Detect which cell encompasses the target text, then output its [x, y] center coordinate. 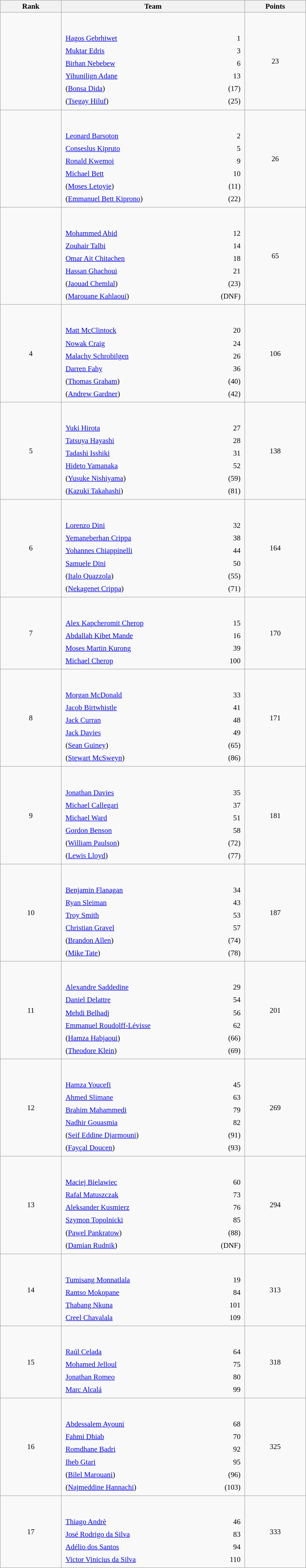
Ahmed Slimane [138, 1097]
Alex Kapcheromit Cherop [139, 623]
27 [225, 428]
Muktar Edris [133, 51]
65 [275, 256]
(Bilel Marouani) [134, 1474]
8 [31, 718]
Michael Cherop [139, 661]
95 [224, 1462]
Maciej Bielawiec 60 Rafal Matuszczak 73 Aleksander Kusmierz 76 Szymon Topolnicki 85 (Pawel Pankratow) (88) (Damian Rudnik) (DNF) [153, 1205]
18 [219, 258]
Thabang Nkuna [137, 1305]
101 [227, 1305]
181 [275, 815]
Szymon Topolnicki [130, 1220]
(Seif Eddine Djarmouni) [138, 1135]
(17) [223, 89]
Marc Alcalá [138, 1390]
(Moses Letoyie) [138, 186]
(Andrew Gardner) [136, 394]
92 [224, 1449]
Jacob Birtwhistle [135, 708]
28 [225, 441]
Birhan Nebebew [133, 64]
Hideto Yamanaka [135, 466]
Alex Kapcheromit Cherop 15 Abdallah Kibet Mande 16 Moses Martin Kurong 39 Michael Cherop 100 [153, 633]
(Emmanuel Bett Kiprono) [138, 199]
Ronald Kwemoi [138, 161]
Michael Ward [134, 818]
170 [275, 633]
(55) [226, 576]
Yuki Hirota 27 Tatsuya Hayashi 28 Tadashi Isshiki 31 Hideto Yamanaka 52 (Yusuke Nishiyama) (59) (Kazuki Takahashi) (81) [153, 451]
Nowak Craig [136, 343]
(65) [225, 745]
54 [229, 1000]
Benjamin Flanagan [135, 890]
(Marouane Kahlaoui) [130, 296]
11 [31, 1010]
(William Paulson) [134, 843]
Jonathan Davies [134, 793]
Morgan McDonald 33 Jacob Birtwhistle 41 Jack Curran 48 Jack Davies 49 (Sean Guiney) (65) (Stewart McSweyn) (86) [153, 718]
Rantso Mokopane [137, 1292]
100 [229, 661]
Creel Chavalala [137, 1317]
Benjamin Flanagan 34 Ryan Sleiman 43 Troy Smith 53 Christian Gravel 57 (Brandon Allen) (74) (Mike Tate) (78) [153, 913]
Mohammed Abid 12 Zouhair Talbi 14 Omar Ait Chitachen 18 Hassan Ghachoui 21 (Jaouad Chemlal) (23) (Marouane Kahlaoui) (DNF) [153, 256]
318 [275, 1362]
(Najmeddine Hannachi) [134, 1487]
José Rodrigo da Silva [138, 1534]
Team [153, 6]
(11) [228, 186]
201 [275, 1010]
Aleksander Kusmierz [130, 1208]
(88) [219, 1233]
85 [219, 1220]
75 [228, 1365]
164 [275, 548]
37 [223, 805]
82 [227, 1123]
Yohannes Chiappinelli [137, 551]
(Pawel Pankratow) [130, 1233]
39 [229, 648]
(Nekagenet Crippa) [137, 588]
Michael Bett [138, 173]
52 [225, 466]
Romdhane Badri [134, 1449]
94 [228, 1547]
Thiago Andrè 46 José Rodrigo da Silva 83 Adélio dos Santos 94 Victor Vinicius da Silva 110 [153, 1532]
29 [229, 987]
Abdessalem Ayouni 68 Fahmi Dhiab 70 Romdhane Badri 92 Iheb Gtari 95 (Bilel Marouani) (96) (Najmeddine Hannachi) (103) [153, 1447]
Malachy Schrobilgen [136, 356]
(Lewis Lloyd) [134, 855]
106 [275, 353]
Rank [31, 6]
41 [225, 708]
45 [227, 1085]
23 [275, 61]
(23) [219, 284]
(59) [225, 478]
2 [228, 136]
Tatsuya Hayashi [135, 441]
Lorenzo Dini 32 Yemaneberhan Crippa 38 Yohannes Chiappinelli 44 Samuele Dini 50 (Italo Quazzola) (55) (Nekagenet Crippa) (71) [153, 548]
(Jaouad Chemlal) [130, 284]
51 [223, 818]
Raúl Celada 64 Mohamed Jelloul 75 Jonathan Romeo 80 Marc Alcalá 99 [153, 1362]
53 [224, 915]
(77) [223, 855]
Hagos Gebrhiwet 1 Muktar Edris 3 Birhan Nebebew 6 Yihunilign Adane 13 (Bonsa Dida) (17) (Tsegay Hiluf) (25) [153, 61]
Troy Smith [135, 915]
(Thomas Graham) [136, 381]
(Brandon Allen) [135, 940]
(22) [228, 199]
(93) [227, 1148]
Tumisang Monnatlala 19 Rantso Mokopane 84 Thabang Nkuna 101 Creel Chavalala 109 [153, 1290]
109 [227, 1317]
19 [227, 1280]
Alexandre Saddedine 29 Daniel Delattre 54 Mehdi Belhadj 56 Emmanuel Roudolff-Lévisse 62 (Hamza Habjaoui) (66) (Theodore Klein) (69) [153, 1010]
Yemaneberhan Crippa [137, 538]
Brahim Mahammedi [138, 1110]
Rafal Matuszczak [130, 1195]
Jack Curran [135, 720]
325 [275, 1447]
Alexandre Saddedine [139, 987]
(78) [224, 953]
294 [275, 1205]
110 [228, 1559]
20 [225, 330]
(66) [229, 1038]
1 [223, 38]
(25) [223, 101]
(81) [225, 491]
313 [275, 1290]
Mehdi Belhadj [139, 1012]
Darren Fahy [136, 369]
68 [224, 1424]
Jack Davies [135, 733]
Hamza Youcefi [138, 1085]
17 [31, 1532]
36 [225, 369]
Yihunilign Adane [133, 76]
49 [225, 733]
Matt McClintock [136, 330]
99 [228, 1390]
Omar Ait Chitachen [130, 258]
(86) [225, 758]
Conseslus Kipruto [138, 148]
58 [223, 830]
(91) [227, 1135]
50 [226, 563]
Samuele Dini [137, 563]
Lorenzo Dini [137, 526]
24 [225, 343]
7 [31, 633]
56 [229, 1012]
46 [228, 1522]
84 [227, 1292]
(Bonsa Dida) [133, 89]
Hassan Ghachoui [130, 271]
31 [225, 453]
Nadhir Gouasmia [138, 1123]
Daniel Delattre [139, 1000]
(103) [224, 1487]
(Mike Tate) [135, 953]
Leonard Barsoton 2 Conseslus Kipruto 5 Ronald Kwemoi 9 Michael Bett 10 (Moses Letoyie) (11) (Emmanuel Bett Kiprono) (22) [153, 159]
62 [229, 1025]
Emmanuel Roudolff-Lévisse [139, 1025]
79 [227, 1110]
Jonathan Romeo [138, 1377]
4 [31, 353]
Moses Martin Kurong [139, 648]
32 [226, 526]
(Tsegay Hiluf) [133, 101]
Hamza Youcefi 45 Ahmed Slimane 63 Brahim Mahammedi 79 Nadhir Gouasmia 82 (Seif Eddine Djarmouni) (91) (Fayçal Doucen) (93) [153, 1108]
57 [224, 928]
(Italo Quazzola) [137, 576]
Michael Callegari [134, 805]
Christian Gravel [135, 928]
Morgan McDonald [135, 695]
333 [275, 1532]
34 [224, 890]
63 [227, 1097]
Zouhair Talbi [130, 246]
(74) [224, 940]
Adélio dos Santos [138, 1547]
Thiago Andrè [138, 1522]
(Theodore Klein) [139, 1050]
(42) [225, 394]
80 [228, 1377]
Iheb Gtari [134, 1462]
Tadashi Isshiki [135, 453]
138 [275, 451]
48 [225, 720]
(96) [224, 1474]
21 [219, 271]
Hagos Gebrhiwet [133, 38]
Mohamed Jelloul [138, 1365]
44 [226, 551]
Fahmi Dhiab [134, 1437]
Raúl Celada [138, 1352]
60 [219, 1182]
Tumisang Monnatlala [137, 1280]
76 [219, 1208]
Mohammed Abid [130, 233]
70 [224, 1437]
(Hamza Habjaoui) [139, 1038]
Points [275, 6]
(72) [223, 843]
(40) [225, 381]
(Sean Guiney) [135, 745]
(71) [226, 588]
Ryan Sleiman [135, 902]
269 [275, 1108]
Jonathan Davies 35 Michael Callegari 37 Michael Ward 51 Gordon Benson 58 (William Paulson) (72) (Lewis Lloyd) (77) [153, 815]
38 [226, 538]
Abdessalem Ayouni [134, 1424]
171 [275, 718]
33 [225, 695]
Yuki Hirota [135, 428]
83 [228, 1534]
(Damian Rudnik) [130, 1245]
Abdallah Kibet Mande [139, 636]
43 [224, 902]
Gordon Benson [134, 830]
35 [223, 793]
(Fayçal Doucen) [138, 1148]
187 [275, 913]
(69) [229, 1050]
(Stewart McSweyn) [135, 758]
(Kazuki Takahashi) [135, 491]
64 [228, 1352]
Maciej Bielawiec [130, 1182]
Matt McClintock 20 Nowak Craig 24 Malachy Schrobilgen 26 Darren Fahy 36 (Thomas Graham) (40) (Andrew Gardner) (42) [153, 353]
(Yusuke Nishiyama) [135, 478]
3 [223, 51]
Victor Vinicius da Silva [138, 1559]
73 [219, 1195]
Leonard Barsoton [138, 136]
